Extract the [x, y] coordinate from the center of the cell holding the provided text.  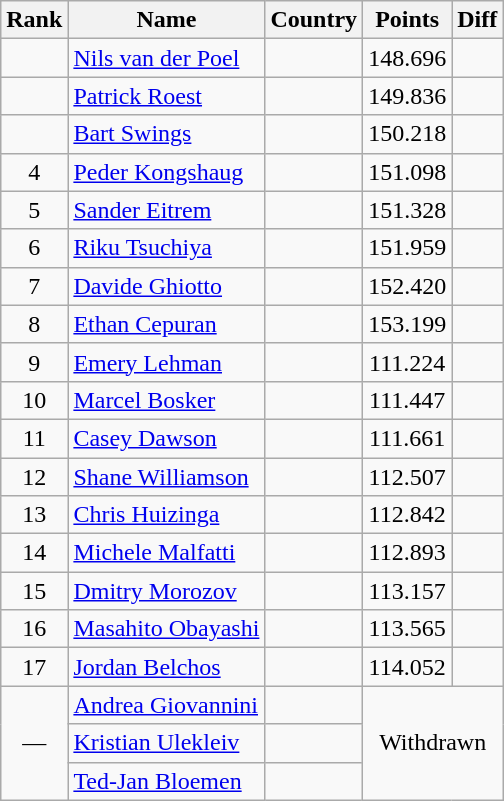
Points [408, 20]
Casey Dawson [166, 438]
Country [314, 20]
Peder Kongshaug [166, 172]
Withdrawn [433, 743]
Sander Eitrem [166, 210]
Ethan Cepuran [166, 324]
Kristian Ulekleiv [166, 743]
13 [34, 515]
7 [34, 286]
17 [34, 667]
Patrick Roest [166, 96]
Marcel Bosker [166, 400]
112.842 [408, 515]
112.507 [408, 477]
14 [34, 553]
Emery Lehman [166, 362]
Nils van der Poel [166, 58]
Masahito Obayashi [166, 629]
Bart Swings [166, 134]
Name [166, 20]
111.661 [408, 438]
112.893 [408, 553]
Rank [34, 20]
111.224 [408, 362]
— [34, 743]
15 [34, 591]
11 [34, 438]
113.157 [408, 591]
Diff [478, 20]
148.696 [408, 58]
4 [34, 172]
152.420 [408, 286]
10 [34, 400]
Chris Huizinga [166, 515]
8 [34, 324]
149.836 [408, 96]
5 [34, 210]
Ted-Jan Bloemen [166, 781]
113.565 [408, 629]
Dmitry Morozov [166, 591]
Jordan Belchos [166, 667]
9 [34, 362]
153.199 [408, 324]
151.959 [408, 248]
12 [34, 477]
6 [34, 248]
151.328 [408, 210]
111.447 [408, 400]
114.052 [408, 667]
Michele Malfatti [166, 553]
Davide Ghiotto [166, 286]
Shane Williamson [166, 477]
Riku Tsuchiya [166, 248]
16 [34, 629]
150.218 [408, 134]
151.098 [408, 172]
Andrea Giovannini [166, 705]
